Return the [x, y] coordinate for the center point of the cell that contains the specified text.  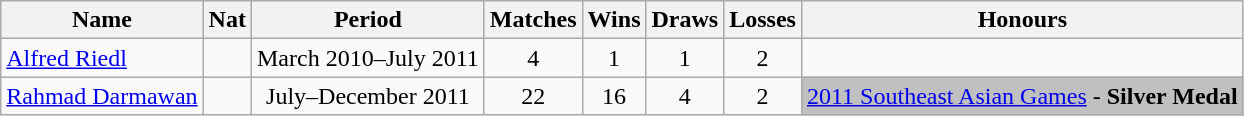
Nat [227, 20]
Draws [685, 20]
Name [102, 20]
July–December 2011 [368, 96]
Alfred Riedl [102, 58]
March 2010–July 2011 [368, 58]
22 [533, 96]
Matches [533, 20]
16 [614, 96]
Period [368, 20]
2011 Southeast Asian Games - Silver Medal [1022, 96]
Rahmad Darmawan [102, 96]
Honours [1022, 20]
Losses [763, 20]
Wins [614, 20]
